Return [x, y] of the center of cell containing provided text 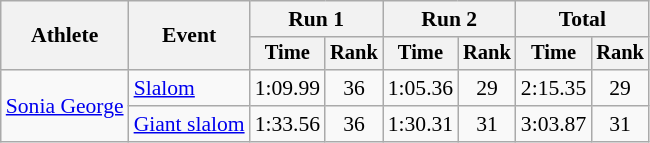
Total [582, 19]
3:03.87 [554, 124]
1:30.31 [420, 124]
Run 2 [450, 19]
Giant slalom [190, 124]
Event [190, 36]
1:05.36 [420, 88]
Sonia George [65, 106]
Athlete [65, 36]
1:09.99 [288, 88]
Run 1 [316, 19]
2:15.35 [554, 88]
Slalom [190, 88]
1:33.56 [288, 124]
